Pinpoint the cell where the given text exists, returning its (x, y) midpoint coordinate. 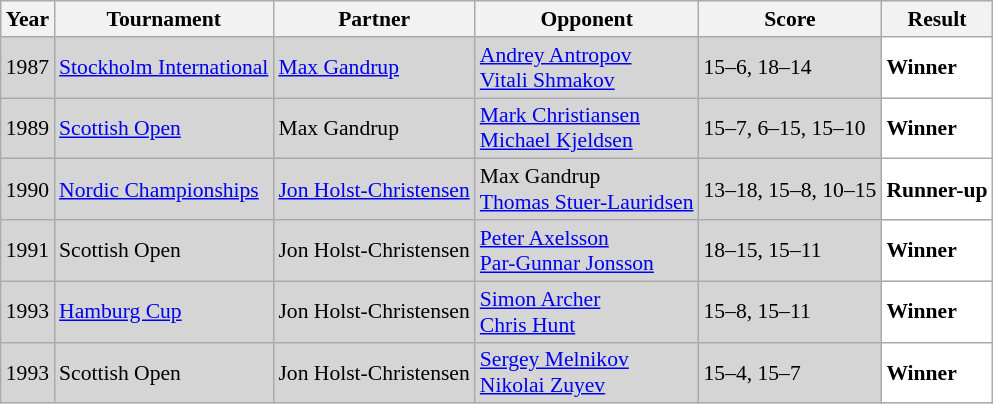
Sergey Melnikov Nikolai Zuyev (587, 372)
1990 (28, 190)
Result (936, 19)
1987 (28, 68)
Andrey Antropov Vitali Shmakov (587, 68)
15–6, 18–14 (790, 68)
Year (28, 19)
Simon Archer Chris Hunt (587, 312)
Nordic Championships (164, 190)
15–4, 15–7 (790, 372)
Hamburg Cup (164, 312)
15–7, 6–15, 15–10 (790, 128)
18–15, 15–11 (790, 250)
Score (790, 19)
Peter Axelsson Par-Gunnar Jonsson (587, 250)
Runner-up (936, 190)
Opponent (587, 19)
Stockholm International (164, 68)
13–18, 15–8, 10–15 (790, 190)
15–8, 15–11 (790, 312)
Tournament (164, 19)
Partner (374, 19)
1989 (28, 128)
Max Gandrup Thomas Stuer-Lauridsen (587, 190)
Mark Christiansen Michael Kjeldsen (587, 128)
1991 (28, 250)
